Return the [X, Y] coordinate for the center point of the cell that contains the specified text.  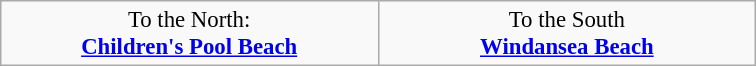
To the SouthWindansea Beach [567, 34]
To the North:Children's Pool Beach [189, 34]
